For the text-containing cell, return its midpoint in (x, y) coordinate format. 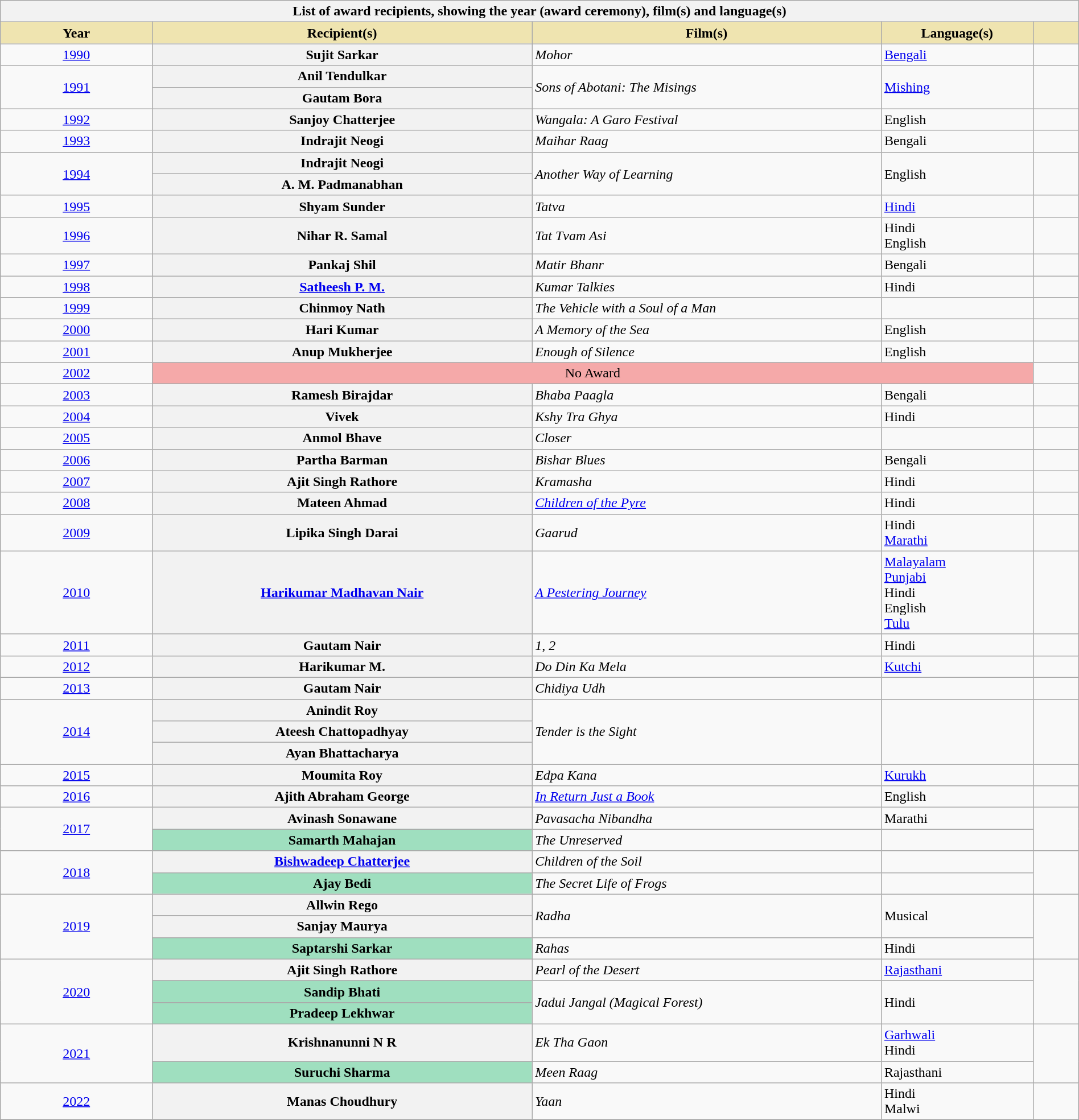
List of award recipients, showing the year (award ceremony), film(s) and language(s) (539, 11)
Sons of Abotani: The Misings (707, 87)
Moumita Roy (343, 775)
Anup Mukherjee (343, 352)
1997 (76, 265)
2017 (76, 829)
2002 (76, 373)
Gaarud (707, 533)
2001 (76, 352)
1993 (76, 141)
A Pestering Journey (707, 592)
2013 (76, 688)
Garhwali Hindi (957, 1043)
Shyam Sunder (343, 206)
2020 (76, 991)
Mohor (707, 55)
Bishar Blues (707, 460)
Mishing (957, 87)
MalayalamPunjabiHindiEnglishTulu (957, 592)
2015 (76, 775)
2012 (76, 666)
Manas Choudhury (343, 1102)
Anindit Roy (343, 710)
Nihar R. Samal (343, 236)
Tatva (707, 206)
Pankaj Shil (343, 265)
Ramesh Birajdar (343, 395)
Sujit Sarkar (343, 55)
2005 (76, 438)
Chinmoy Nath (343, 308)
Year (76, 33)
1990 (76, 55)
Tat Tvam Asi (707, 236)
2010 (76, 592)
2004 (76, 417)
2006 (76, 460)
Krishnanunni N R (343, 1043)
Kutchi (957, 666)
Kumar Talkies (707, 286)
Marathi (957, 818)
Sanjoy Chatterjee (343, 120)
In Return Just a Book (707, 797)
A Memory of the Sea (707, 330)
Satheesh P. M. (343, 286)
Ajith Abraham George (343, 797)
1998 (76, 286)
Pradeep Lekhwar (343, 1013)
Ayan Bhattacharya (343, 753)
1994 (76, 174)
Yaan (707, 1102)
Pavasacha Nibandha (707, 818)
1999 (76, 308)
1, 2 (707, 645)
2009 (76, 533)
Rahas (707, 948)
2000 (76, 330)
1996 (76, 236)
Kshy Tra Ghya (707, 417)
Ateesh Chattopadhyay (343, 732)
2018 (76, 872)
Anil Tendulkar (343, 76)
Kurukh (957, 775)
The Secret Life of Frogs (707, 883)
Ajay Bedi (343, 883)
Radha (707, 916)
Lipika Singh Darai (343, 533)
Tender is the Sight (707, 731)
1995 (76, 206)
2022 (76, 1102)
No Award (593, 373)
Allwin Rego (343, 905)
HindiEnglish (957, 236)
2003 (76, 395)
Samarth Mahajan (343, 840)
2016 (76, 797)
Sanjay Maurya (343, 927)
Bishwadeep Chatterjee (343, 862)
Another Way of Learning (707, 174)
Children of the Pyre (707, 503)
The Unreserved (707, 840)
Sandip Bhati (343, 991)
Anmol Bhave (343, 438)
2008 (76, 503)
HindiMarathi (957, 533)
Edpa Kana (707, 775)
2019 (76, 927)
Avinash Sonawane (343, 818)
A. M. Padmanabhan (343, 184)
Language(s) (957, 33)
Kramasha (707, 481)
Recipient(s) (343, 33)
Musical (957, 916)
Partha Barman (343, 460)
Meen Raag (707, 1072)
The Vehicle with a Soul of a Man (707, 308)
2014 (76, 731)
Chidiya Udh (707, 688)
2021 (76, 1053)
Ek Tha Gaon (707, 1043)
Vivek (343, 417)
Pearl of the Desert (707, 970)
Hari Kumar (343, 330)
Wangala: A Garo Festival (707, 120)
Maihar Raag (707, 141)
Closer (707, 438)
Children of the Soil (707, 862)
Harikumar M. (343, 666)
Suruchi Sharma (343, 1072)
Mateen Ahmad (343, 503)
2011 (76, 645)
Enough of Silence (707, 352)
Bhaba Paagla (707, 395)
Film(s) (707, 33)
Saptarshi Sarkar (343, 948)
Hindi Malwi (957, 1102)
1992 (76, 120)
1991 (76, 87)
Harikumar Madhavan Nair (343, 592)
Gautam Bora (343, 98)
Jadui Jangal (Magical Forest) (707, 1002)
Matir Bhanr (707, 265)
Do Din Ka Mela (707, 666)
2007 (76, 481)
